Detect which cell encompasses the target text, then output its [X, Y] center coordinate. 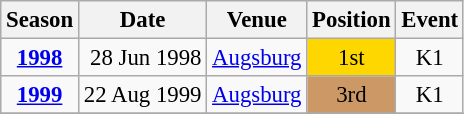
Venue [257, 20]
28 Jun 1998 [142, 58]
1999 [40, 95]
Position [352, 20]
3rd [352, 95]
22 Aug 1999 [142, 95]
Season [40, 20]
1st [352, 58]
Date [142, 20]
1998 [40, 58]
Event [430, 20]
